Return the [x, y] coordinate for the center point of the cell that contains the specified text.  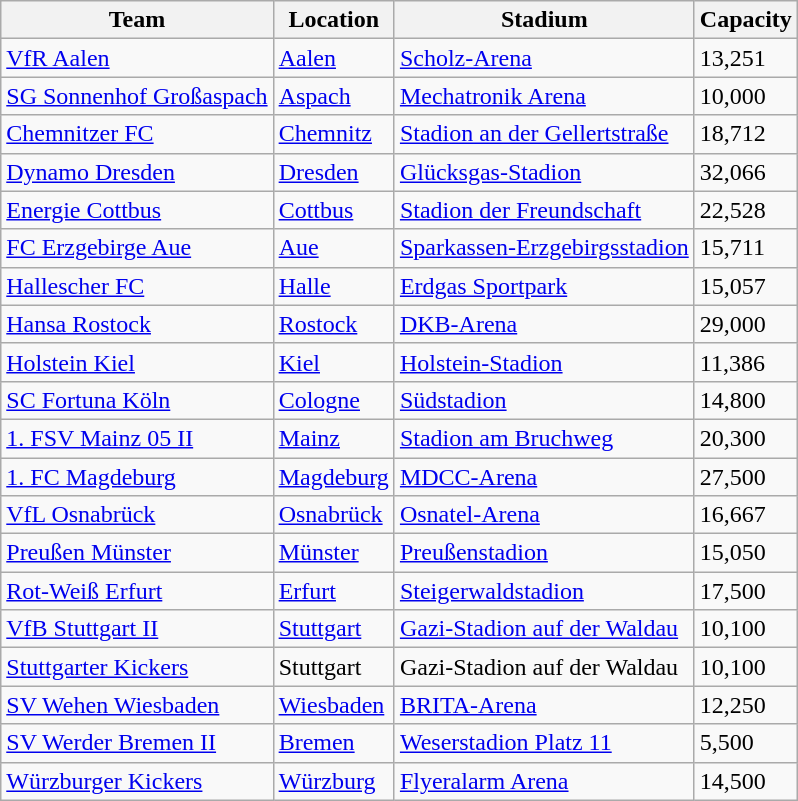
Cologne [334, 400]
Halle [334, 286]
Kiel [334, 362]
Chemnitz [334, 134]
Hansa Rostock [137, 324]
14,800 [746, 400]
Rostock [334, 324]
29,000 [746, 324]
5,500 [746, 743]
Aue [334, 248]
Sparkassen-Erzgebirgsstadion [544, 248]
SV Werder Bremen II [137, 743]
MDCC-Arena [544, 477]
Würzburg [334, 781]
Stadion an der Gellertstraße [544, 134]
Münster [334, 553]
Cottbus [334, 210]
17,500 [746, 591]
Bremen [334, 743]
Flyeralarm Arena [544, 781]
VfR Aalen [137, 58]
Stadion am Bruchweg [544, 438]
Aspach [334, 96]
Erdgas Sportpark [544, 286]
32,066 [746, 172]
Holstein Kiel [137, 362]
Mechatronik Arena [544, 96]
Chemnitzer FC [137, 134]
12,250 [746, 705]
Steigerwaldstadion [544, 591]
Preußen Münster [137, 553]
Osnabrück [334, 515]
Erfurt [334, 591]
20,300 [746, 438]
Preußenstadion [544, 553]
SV Wehen Wiesbaden [137, 705]
SC Fortuna Köln [137, 400]
22,528 [746, 210]
18,712 [746, 134]
DKB-Arena [544, 324]
Südstadion [544, 400]
Rot-Weiß Erfurt [137, 591]
Location [334, 20]
Stadion der Freundschaft [544, 210]
15,050 [746, 553]
Holstein-Stadion [544, 362]
16,667 [746, 515]
14,500 [746, 781]
Scholz-Arena [544, 58]
Aalen [334, 58]
Dynamo Dresden [137, 172]
15,711 [746, 248]
13,251 [746, 58]
VfB Stuttgart II [137, 629]
VfL Osnabrück [137, 515]
Glücksgas-Stadion [544, 172]
Capacity [746, 20]
10,000 [746, 96]
SG Sonnenhof Großaspach [137, 96]
Stadium [544, 20]
Osnatel-Arena [544, 515]
Magdeburg [334, 477]
Wiesbaden [334, 705]
Dresden [334, 172]
Weserstadion Platz 11 [544, 743]
1. FC Magdeburg [137, 477]
Stuttgarter Kickers [137, 667]
11,386 [746, 362]
Hallescher FC [137, 286]
15,057 [746, 286]
Team [137, 20]
FC Erzgebirge Aue [137, 248]
27,500 [746, 477]
1. FSV Mainz 05 II [137, 438]
Mainz [334, 438]
Würzburger Kickers [137, 781]
BRITA-Arena [544, 705]
Energie Cottbus [137, 210]
